Scan for the cell matching the given text and deliver its (X, Y) coordinate at center. 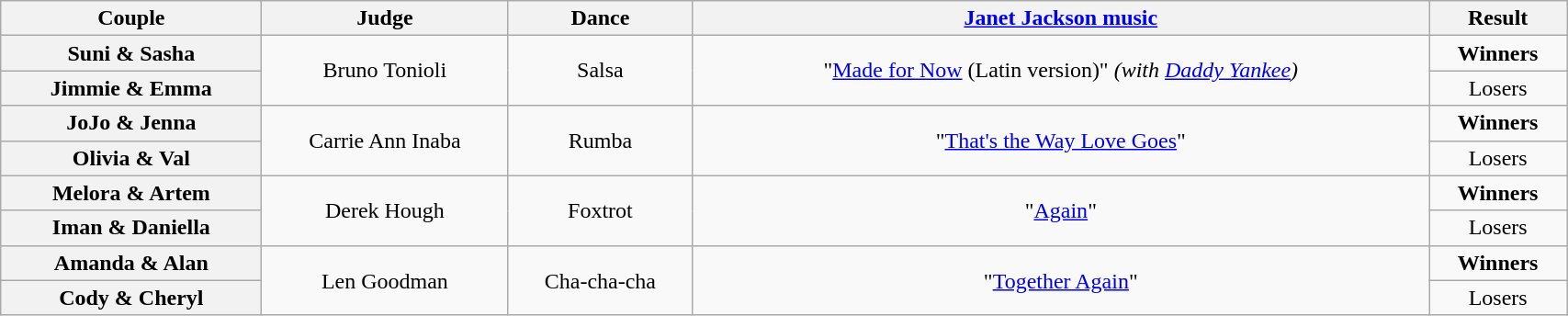
Cody & Cheryl (131, 298)
Judge (385, 18)
Amanda & Alan (131, 263)
"Made for Now (Latin version)" (with Daddy Yankee) (1061, 71)
"Together Again" (1061, 280)
Olivia & Val (131, 158)
Salsa (601, 71)
Result (1498, 18)
Jimmie & Emma (131, 88)
Suni & Sasha (131, 53)
Dance (601, 18)
Carrie Ann Inaba (385, 141)
"Again" (1061, 210)
Rumba (601, 141)
Melora & Artem (131, 193)
Foxtrot (601, 210)
Cha-cha-cha (601, 280)
"That's the Way Love Goes" (1061, 141)
JoJo & Jenna (131, 123)
Derek Hough (385, 210)
Couple (131, 18)
Len Goodman (385, 280)
Iman & Daniella (131, 228)
Janet Jackson music (1061, 18)
Bruno Tonioli (385, 71)
